Extract the (X, Y) coordinate from the center of the cell holding the provided text.  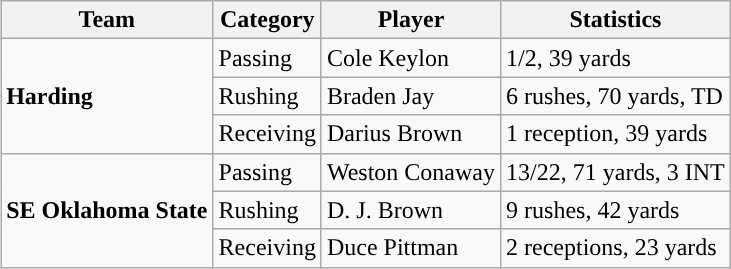
SE Oklahoma State (107, 210)
Statistics (616, 20)
13/22, 71 yards, 3 INT (616, 172)
Weston Conaway (410, 172)
1 reception, 39 yards (616, 134)
Cole Keylon (410, 58)
9 rushes, 42 yards (616, 210)
D. J. Brown (410, 210)
1/2, 39 yards (616, 58)
Team (107, 20)
Player (410, 20)
Duce Pittman (410, 248)
6 rushes, 70 yards, TD (616, 96)
Harding (107, 96)
2 receptions, 23 yards (616, 248)
Braden Jay (410, 96)
Category (267, 20)
Darius Brown (410, 134)
